Return (x, y) of the center of cell containing provided text 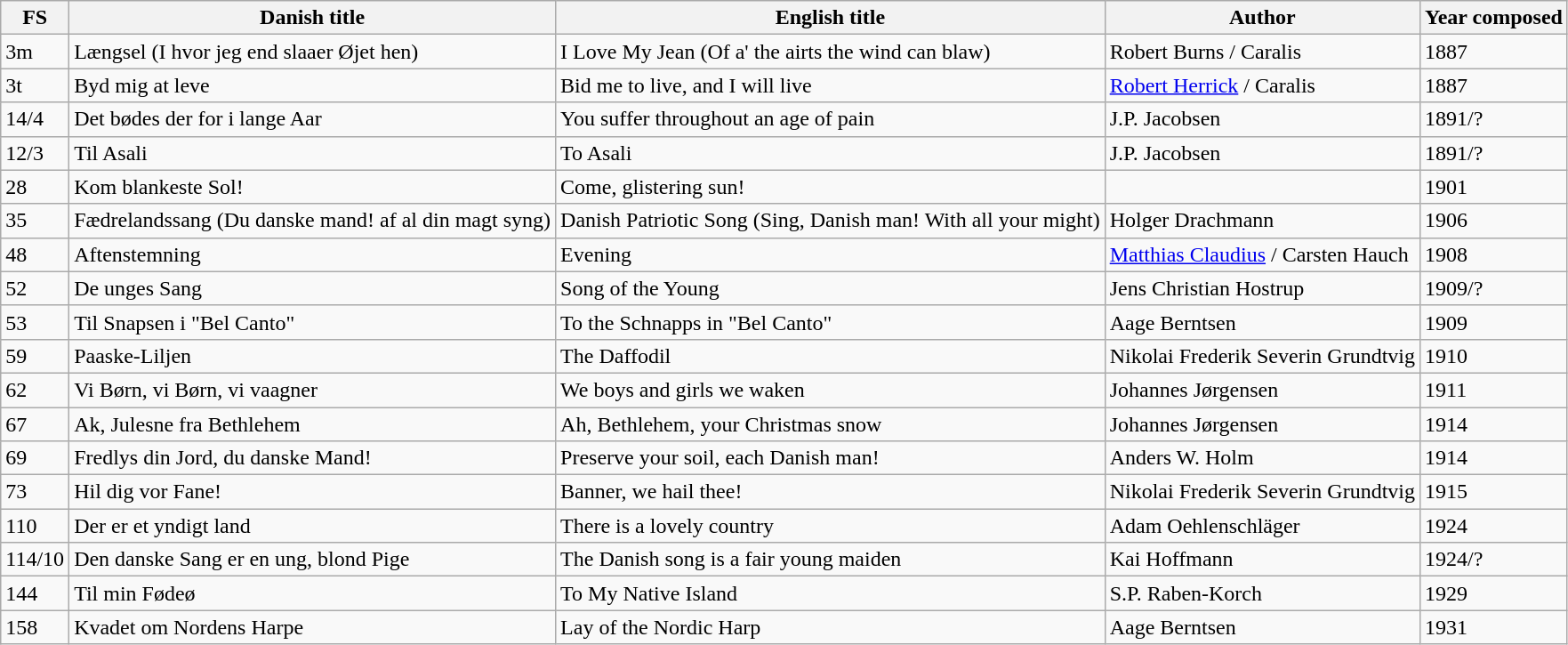
Paaske-Liljen (313, 356)
We boys and girls we waken (831, 390)
1901 (1493, 187)
1910 (1493, 356)
English title (831, 18)
Anders W. Holm (1262, 458)
1909 (1493, 322)
Byd mig at leve (313, 85)
Danish Patriotic Song (Sing, Danish man! With all your might) (831, 221)
Year composed (1493, 18)
Ah, Bethlehem, your Christmas snow (831, 424)
Kai Hoffmann (1262, 560)
52 (36, 288)
Evening (831, 254)
You suffer throughout an age of pain (831, 119)
114/10 (36, 560)
1929 (1493, 593)
Banner, we hail thee! (831, 492)
Til Snapsen i "Bel Canto" (313, 322)
To the Schnapps in "Bel Canto" (831, 322)
Robert Herrick / Caralis (1262, 85)
Adam Oehlenschläger (1262, 526)
S.P. Raben-Korch (1262, 593)
Come, glistering sun! (831, 187)
Fredlys din Jord, du danske Mand! (313, 458)
3m (36, 52)
Jens Christian Hostrup (1262, 288)
Fædrelandssang (Du danske mand! af al din magt syng) (313, 221)
12/3 (36, 153)
Danish title (313, 18)
14/4 (36, 119)
De unges Sang (313, 288)
67 (36, 424)
Det bødes der for i lange Aar (313, 119)
Den danske Sang er en ung, blond Pige (313, 560)
Robert Burns / Caralis (1262, 52)
Lay of the Nordic Harp (831, 627)
Aftenstemning (313, 254)
69 (36, 458)
Kom blankeste Sol! (313, 187)
Der er et yndigt land (313, 526)
1931 (1493, 627)
The Danish song is a fair young maiden (831, 560)
Holger Drachmann (1262, 221)
53 (36, 322)
Længsel (I hvor jeg end slaaer Øjet hen) (313, 52)
Matthias Claudius / Carsten Hauch (1262, 254)
Bid me to live, and I will live (831, 85)
144 (36, 593)
1911 (1493, 390)
Kvadet om Nordens Harpe (313, 627)
Hil dig vor Fane! (313, 492)
Til Asali (313, 153)
1908 (1493, 254)
Til min Fødeø (313, 593)
To My Native Island (831, 593)
There is a lovely country (831, 526)
1924/? (1493, 560)
158 (36, 627)
1909/? (1493, 288)
Ak, Julesne fra Bethlehem (313, 424)
59 (36, 356)
62 (36, 390)
73 (36, 492)
Preserve your soil, each Danish man! (831, 458)
48 (36, 254)
28 (36, 187)
To Asali (831, 153)
The Daffodil (831, 356)
FS (36, 18)
Author (1262, 18)
3t (36, 85)
I Love My Jean (Of a' the airts the wind can blaw) (831, 52)
35 (36, 221)
110 (36, 526)
1906 (1493, 221)
1924 (1493, 526)
Song of the Young (831, 288)
Vi Børn, vi Børn, vi vaagner (313, 390)
1915 (1493, 492)
